Provide the [X, Y] coordinate of the cell's center where the given text is located.  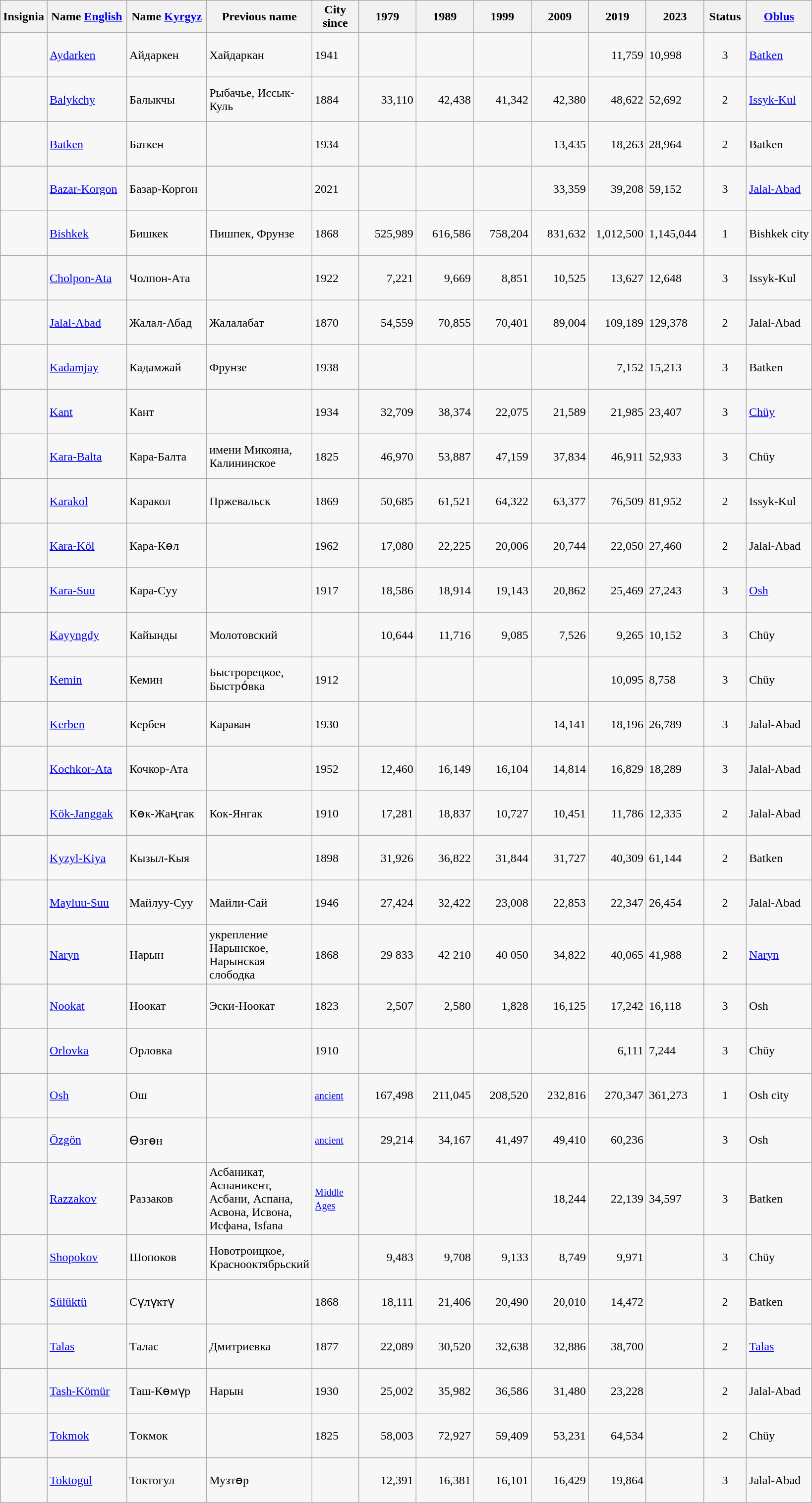
Кочкор-Ата [167, 769]
36,822 [445, 858]
16,829 [617, 769]
50,685 [387, 501]
25,002 [387, 1391]
Ноокат [167, 1006]
46,970 [387, 457]
Kerben [87, 724]
2009 [560, 17]
Previous name [260, 17]
211,045 [445, 1096]
27,460 [675, 546]
Kochkor-Ata [87, 769]
49,410 [560, 1140]
1,012,500 [617, 233]
16,104 [502, 769]
22,853 [560, 903]
Osh city [779, 1096]
Эски-Ноокат [260, 1006]
Пишпек, Фрунзе [260, 233]
Айдаркен [167, 55]
Shopokov [87, 1257]
12,648 [675, 278]
Кант [167, 412]
23,407 [675, 412]
Middle Ages [336, 1199]
Tash-Kömür [87, 1391]
Шопоков [167, 1257]
28,964 [675, 144]
Кок-Янгак [260, 813]
38,374 [445, 412]
18,196 [617, 724]
Балыкчы [167, 100]
63,377 [560, 501]
41,988 [675, 955]
31,844 [502, 858]
72,927 [445, 1436]
7,526 [560, 635]
Kant [87, 412]
12,391 [387, 1480]
10,451 [560, 813]
6,111 [617, 1051]
7,244 [675, 1051]
10,998 [675, 55]
1941 [336, 55]
11,759 [617, 55]
16,381 [445, 1480]
70,855 [445, 323]
16,429 [560, 1480]
232,816 [560, 1096]
23,228 [617, 1391]
Таш-Көмүр [167, 1391]
Kemin [87, 680]
Молотовский [260, 635]
Kara-Köl [87, 546]
53,231 [560, 1436]
Бишкек [167, 233]
64,534 [617, 1436]
18,914 [445, 590]
32,638 [502, 1346]
10,727 [502, 813]
8,749 [560, 1257]
20,744 [560, 546]
9,085 [502, 635]
36,586 [502, 1391]
525,989 [387, 233]
Быстрорецкое, Быстро́вка [260, 680]
Razzakov [87, 1199]
758,204 [502, 233]
Name English [87, 17]
2023 [675, 17]
1870 [336, 323]
81,952 [675, 501]
831,632 [560, 233]
16,125 [560, 1006]
Кербен [167, 724]
22,089 [387, 1346]
Кызыл-Кыя [167, 858]
33,359 [560, 189]
Nookat [87, 1006]
1877 [336, 1346]
22,225 [445, 546]
40,065 [617, 955]
Дмитриевка [260, 1346]
Karakol [87, 501]
52,692 [675, 100]
48,622 [617, 100]
61,521 [445, 501]
Токтогул [167, 1480]
361,273 [675, 1096]
Кара-Көл [167, 546]
Tokmok [87, 1436]
1,145,044 [675, 233]
13,435 [560, 144]
29,214 [387, 1140]
1898 [336, 858]
Базар-Коргон [167, 189]
15,213 [675, 367]
9,708 [445, 1257]
Хайдаркан [260, 55]
60,236 [617, 1140]
1922 [336, 278]
2,580 [445, 1006]
1,828 [502, 1006]
41,497 [502, 1140]
10,152 [675, 635]
Aydarken [87, 55]
Özgön [87, 1140]
26,789 [675, 724]
City since [336, 17]
Музтөр [260, 1480]
Sülüktü [87, 1302]
1952 [336, 769]
2019 [617, 17]
12,460 [387, 769]
Cholpon-Ata [87, 278]
26,454 [675, 903]
Чолпон-Ата [167, 278]
9,669 [445, 278]
58,003 [387, 1436]
29 833 [387, 955]
Mayluu-Suu [87, 903]
9,133 [502, 1257]
52,933 [675, 457]
22,347 [617, 903]
18,244 [560, 1199]
Орловка [167, 1051]
Кемин [167, 680]
укрепление Нарынское, Нарынская слободка [260, 955]
Kayyngdy [87, 635]
18,263 [617, 144]
27,424 [387, 903]
Кара-Cуу [167, 590]
11,716 [445, 635]
Name Kyrgyz [167, 17]
18,586 [387, 590]
53,887 [445, 457]
2021 [336, 189]
47,159 [502, 457]
11,786 [617, 813]
9,265 [617, 635]
25,469 [617, 590]
Orlovka [87, 1051]
35,982 [445, 1391]
20,006 [502, 546]
1962 [336, 546]
Көк-Жаңгак [167, 813]
59,152 [675, 189]
10,525 [560, 278]
1917 [336, 590]
Oш [167, 1096]
Bishkek city [779, 233]
19,143 [502, 590]
Каракол [167, 501]
34,597 [675, 1199]
Kök-Janggak [87, 813]
Balykchy [87, 100]
22,050 [617, 546]
18,837 [445, 813]
Асбаникат, Аспаникент, Асбани, Аспана, Асвона, Исвона, Исфана, Isfana [260, 1199]
Kadamjay [87, 367]
8,851 [502, 278]
17,242 [617, 1006]
46,911 [617, 457]
Баткен [167, 144]
1989 [445, 17]
41,342 [502, 100]
18,289 [675, 769]
Майли-Сай [260, 903]
1979 [387, 17]
Kara-Balta [87, 457]
Кайынды [167, 635]
12,335 [675, 813]
20,490 [502, 1302]
22,139 [617, 1199]
Tалас [167, 1346]
42,380 [560, 100]
54,559 [387, 323]
70,401 [502, 323]
13,627 [617, 278]
Раззаков [167, 1199]
129,378 [675, 323]
16,149 [445, 769]
16,101 [502, 1480]
40 050 [502, 955]
38,700 [617, 1346]
Кадамжай [167, 367]
21,985 [617, 412]
Bazar-Korgon [87, 189]
10,644 [387, 635]
1912 [336, 680]
20,862 [560, 590]
32,709 [387, 412]
21,406 [445, 1302]
Status [725, 17]
Өзгөн [167, 1140]
2,507 [387, 1006]
21,589 [560, 412]
Toktogul [87, 1480]
Oblus [779, 17]
1999 [502, 17]
18,111 [387, 1302]
42,438 [445, 100]
Фрунзе [260, 367]
9,483 [387, 1257]
17,080 [387, 546]
10,095 [617, 680]
34,167 [445, 1140]
32,886 [560, 1346]
33,110 [387, 100]
23,008 [502, 903]
76,509 [617, 501]
64,322 [502, 501]
31,926 [387, 858]
61,144 [675, 858]
14,472 [617, 1302]
14,141 [560, 724]
Kyzyl-Kiya [87, 858]
40,309 [617, 858]
14,814 [560, 769]
1869 [336, 501]
208,520 [502, 1096]
Bishkek [87, 233]
Жалал-Абад [167, 323]
8,758 [675, 680]
Караван [260, 724]
30,520 [445, 1346]
34,822 [560, 955]
1946 [336, 903]
7,221 [387, 278]
39,208 [617, 189]
616,586 [445, 233]
имени Микояна, Калининское [260, 457]
109,189 [617, 323]
59,409 [502, 1436]
7,152 [617, 367]
Новотроицкое, Краснооктябрьский [260, 1257]
1823 [336, 1006]
22,075 [502, 412]
Сүлүктү [167, 1302]
31,480 [560, 1391]
Жалалабат [260, 323]
1884 [336, 100]
1938 [336, 367]
Kara-Suu [87, 590]
Рыбачье, Иссык-Куль [260, 100]
27,243 [675, 590]
Insignia [24, 17]
Майлуу-Суу [167, 903]
Кара-Балта [167, 457]
17,281 [387, 813]
89,004 [560, 323]
Tокмок [167, 1436]
270,347 [617, 1096]
20,010 [560, 1302]
31,727 [560, 858]
9,971 [617, 1257]
167,498 [387, 1096]
16,118 [675, 1006]
32,422 [445, 903]
Пржевальск [260, 501]
42 210 [445, 955]
19,864 [617, 1480]
37,834 [560, 457]
